Return (X, Y) of the center of cell containing provided text 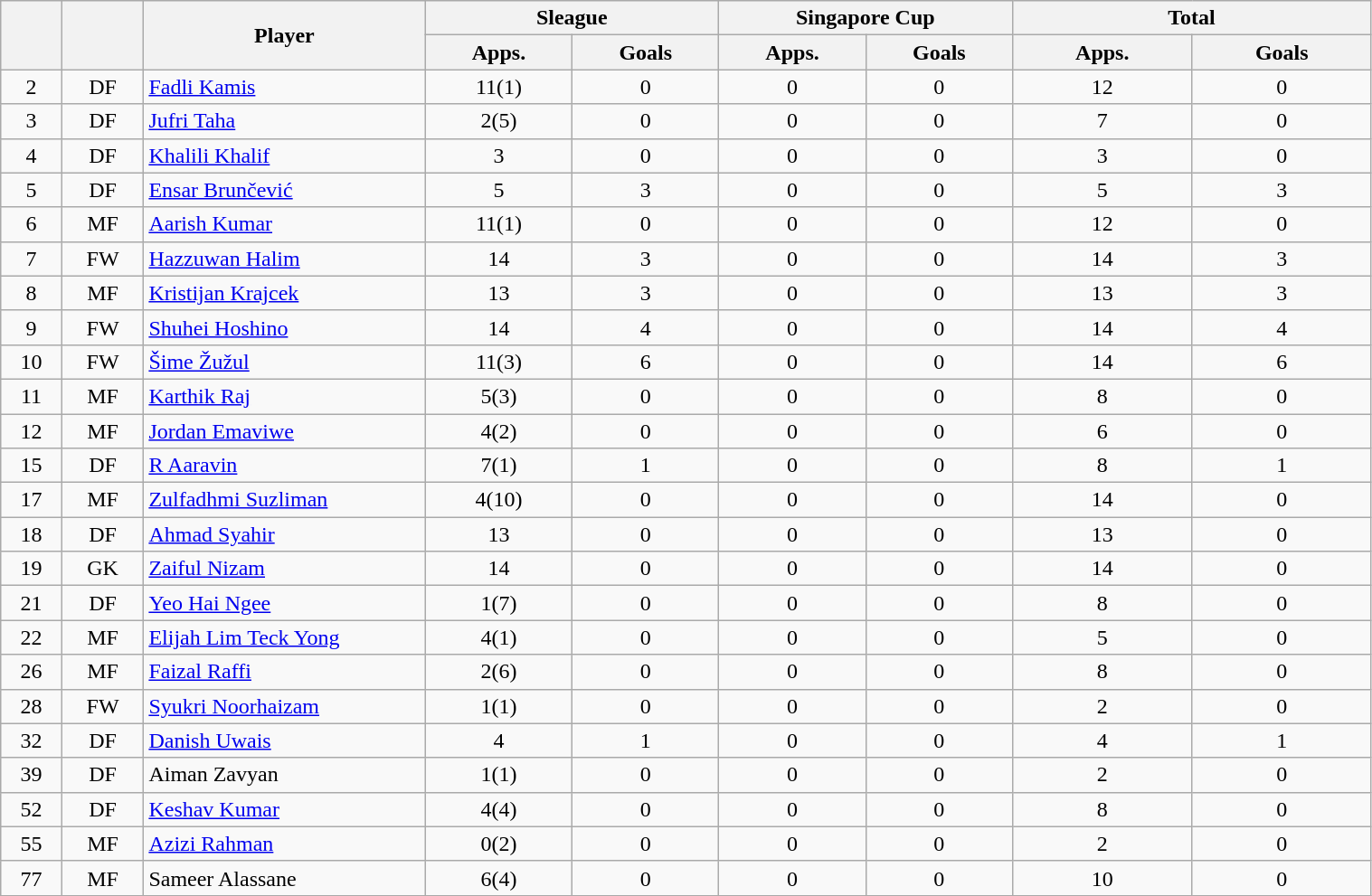
77 (32, 878)
Elijah Lim Teck Yong (284, 637)
GK (103, 569)
4(10) (499, 500)
Sameer Alassane (284, 878)
22 (32, 637)
Šime Žužul (284, 362)
Zaiful Nizam (284, 569)
39 (32, 775)
11 (32, 396)
9 (32, 327)
2(6) (499, 672)
Aarish Kumar (284, 224)
Zulfadhmi Suzliman (284, 500)
Aiman Zavyan (284, 775)
Sleague (572, 18)
Singapore Cup (866, 18)
Ahmad Syahir (284, 534)
2(5) (499, 121)
Fadli Kamis (284, 87)
Jordan Emaviwe (284, 431)
17 (32, 500)
7(1) (499, 466)
Danish Uwais (284, 740)
4(1) (499, 637)
11(3) (499, 362)
Jufri Taha (284, 121)
6(4) (499, 878)
Faizal Raffi (284, 672)
4(2) (499, 431)
15 (32, 466)
21 (32, 603)
32 (32, 740)
4(4) (499, 809)
Kristijan Krajcek (284, 293)
Syukri Noorhaizam (284, 706)
Keshav Kumar (284, 809)
Total (1192, 18)
28 (32, 706)
Ensar Brunčević (284, 190)
Hazzuwan Halim (284, 259)
26 (32, 672)
Karthik Raj (284, 396)
R Aaravin (284, 466)
1(7) (499, 603)
5(3) (499, 396)
Azizi Rahman (284, 844)
Shuhei Hoshino (284, 327)
18 (32, 534)
Player (284, 35)
55 (32, 844)
19 (32, 569)
Yeo Hai Ngee (284, 603)
0(2) (499, 844)
Khalili Khalif (284, 156)
52 (32, 809)
